For the text-containing cell, return its midpoint in (X, Y) coordinate format. 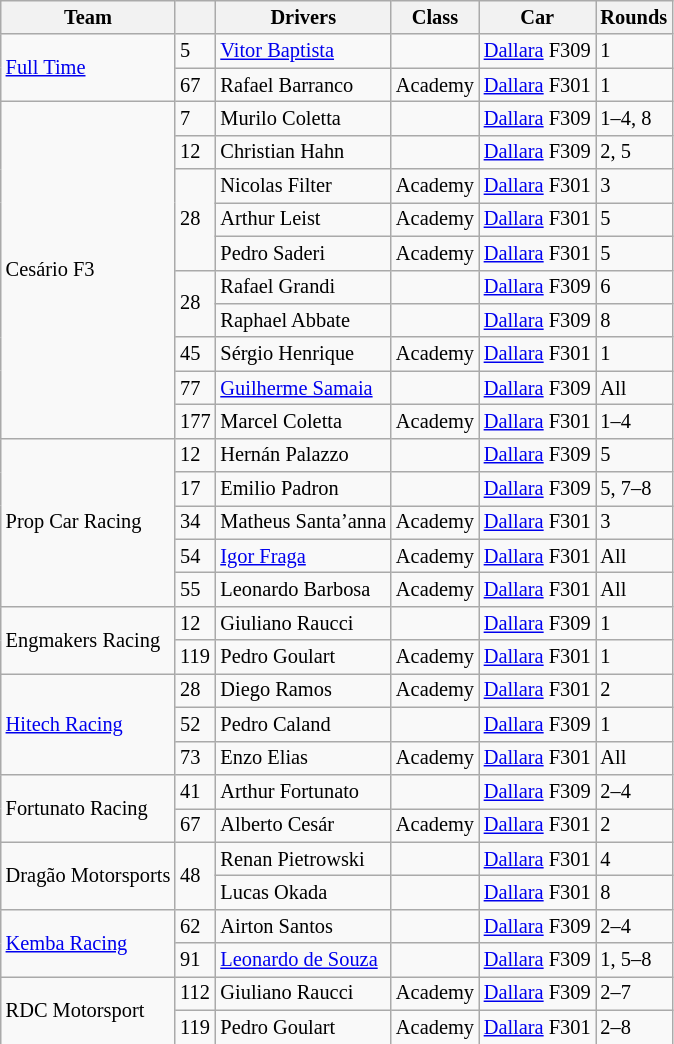
1–4, 8 (634, 118)
Matheus Santa’anna (303, 522)
Engmakers Racing (88, 640)
Arthur Fortunato (303, 791)
Vitor Baptista (303, 51)
17 (195, 489)
6 (634, 287)
1, 5–8 (634, 960)
Rafael Grandi (303, 287)
Team (88, 17)
Drivers (303, 17)
Class (435, 17)
Rounds (634, 17)
177 (195, 421)
Dragão Motorsports (88, 876)
48 (195, 876)
34 (195, 522)
Fortunato Racing (88, 808)
Sérgio Henrique (303, 354)
2–8 (634, 1027)
Car (538, 17)
Cesário F3 (88, 270)
73 (195, 758)
2, 5 (634, 152)
4 (634, 859)
Igor Fraga (303, 556)
Marcel Coletta (303, 421)
Pedro Saderi (303, 253)
Hernán Palazzo (303, 455)
77 (195, 388)
112 (195, 993)
Raphael Abbate (303, 320)
5, 7–8 (634, 489)
Pedro Caland (303, 724)
Leonardo de Souza (303, 960)
Enzo Elias (303, 758)
Murilo Coletta (303, 118)
Christian Hahn (303, 152)
Hitech Racing (88, 724)
1–4 (634, 421)
45 (195, 354)
7 (195, 118)
Guilherme Samaia (303, 388)
54 (195, 556)
RDC Motorsport (88, 1010)
Alberto Cesár (303, 825)
Emilio Padron (303, 489)
55 (195, 589)
Rafael Barranco (303, 85)
41 (195, 791)
Prop Car Racing (88, 522)
Kemba Racing (88, 942)
Arthur Leist (303, 219)
Lucas Okada (303, 892)
91 (195, 960)
Leonardo Barbosa (303, 589)
52 (195, 724)
Nicolas Filter (303, 186)
Airton Santos (303, 926)
Renan Pietrowski (303, 859)
2–7 (634, 993)
Full Time (88, 68)
Diego Ramos (303, 690)
62 (195, 926)
